Pinpoint the cell where the given text exists, returning its [X, Y] midpoint coordinate. 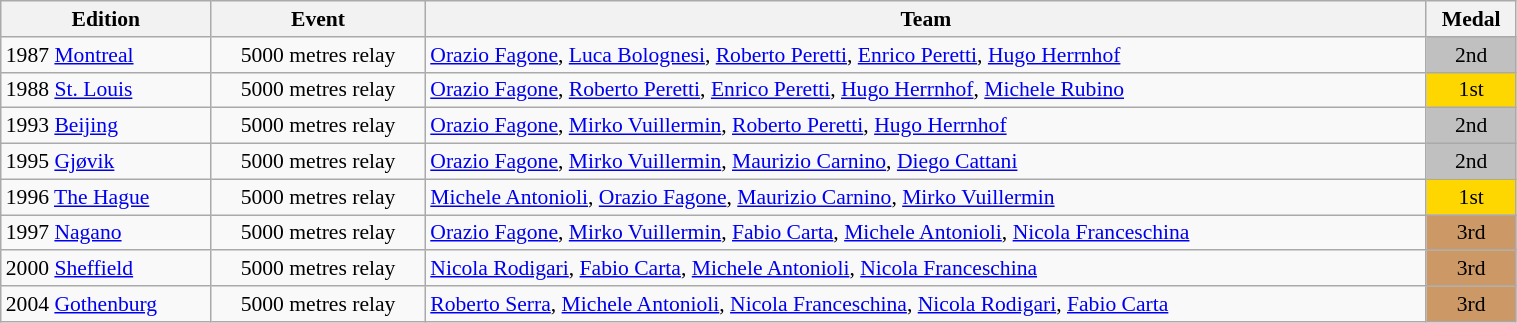
Team [926, 19]
1993 Beijing [106, 126]
Nicola Rodigari, Fabio Carta, Michele Antonioli, Nicola Franceschina [926, 269]
Roberto Serra, Michele Antonioli, Nicola Franceschina, Nicola Rodigari, Fabio Carta [926, 304]
2000 Sheffield [106, 269]
Edition [106, 19]
1988 St. Louis [106, 90]
Orazio Fagone, Roberto Peretti, Enrico Peretti, Hugo Herrnhof, Michele Rubino [926, 90]
Event [318, 19]
1995 Gjøvik [106, 162]
1987 Montreal [106, 55]
2004 Gothenburg [106, 304]
Michele Antonioli, Orazio Fagone, Maurizio Carnino, Mirko Vuillermin [926, 197]
Medal [1471, 19]
Orazio Fagone, Mirko Vuillermin, Roberto Peretti, Hugo Herrnhof [926, 126]
1997 Nagano [106, 233]
1996 The Hague [106, 197]
Orazio Fagone, Mirko Vuillermin, Fabio Carta, Michele Antonioli, Nicola Franceschina [926, 233]
Orazio Fagone, Luca Bolognesi, Roberto Peretti, Enrico Peretti, Hugo Herrnhof [926, 55]
Orazio Fagone, Mirko Vuillermin, Maurizio Carnino, Diego Cattani [926, 162]
